Provide the (X, Y) coordinate of the cell's center where the given text is located.  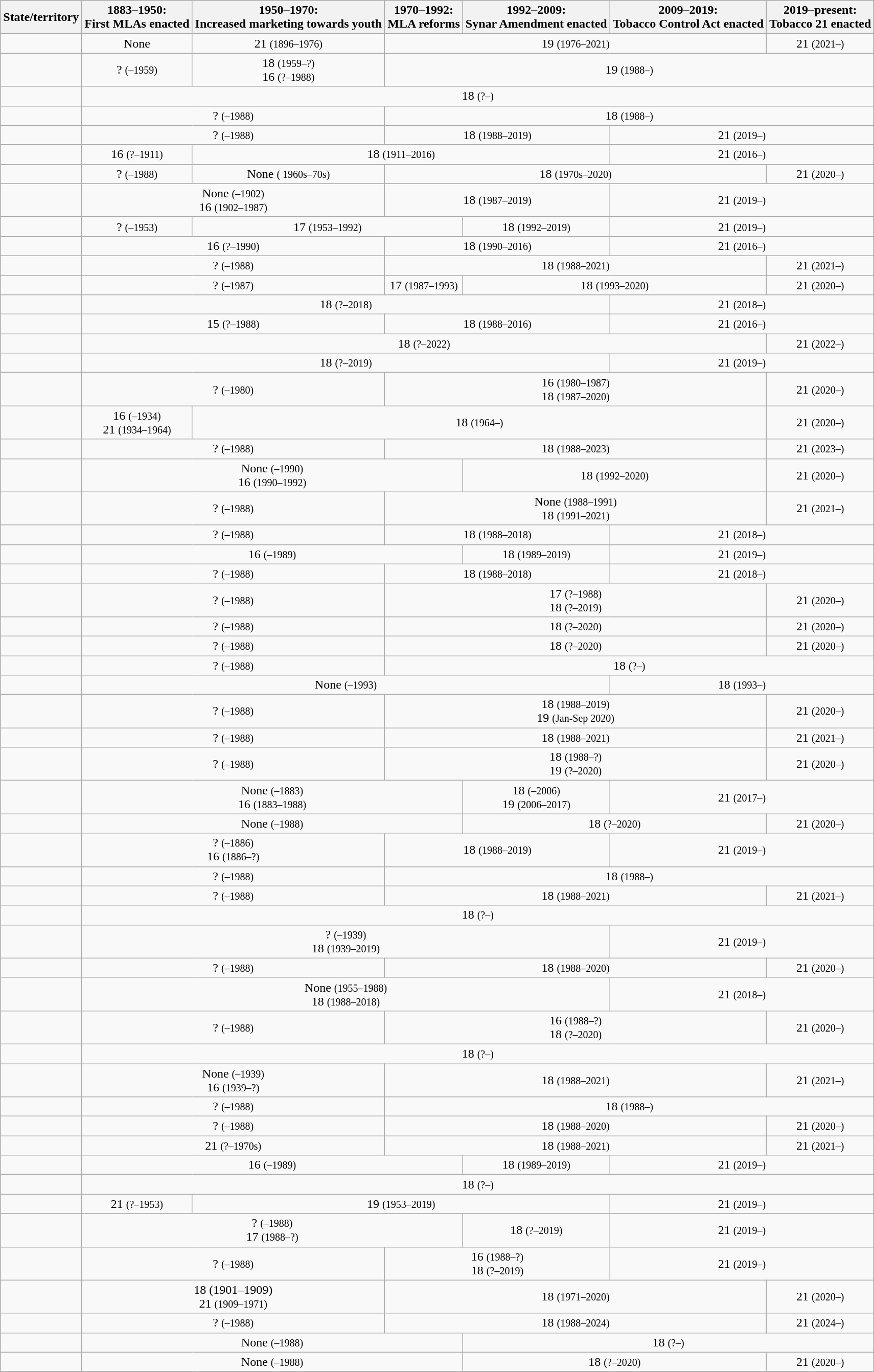
21 (1896–1976) (288, 43)
21 (?–1953) (137, 1204)
None (137, 43)
None (1955–1988) 18 (1988–2018) (346, 994)
? (–1886) 16 (1886–?) (233, 850)
16 (?–1911) (137, 154)
18 (1992–2019) (536, 226)
19 (1988–) (630, 70)
21 (2023–) (820, 449)
None (–1902) 16 (1902–1987) (233, 200)
18 (1993–2020) (614, 285)
1950–1970: Increased marketing towards youth (288, 17)
18 (1987–2019) (498, 200)
? (–1953) (137, 226)
? (–1988) 17 (1988–?) (272, 1230)
None (–1990) 16 (1990–1992) (272, 475)
2009–2019:Tobacco Control Act enacted (688, 17)
16 (1980–1987) 18 (1987–2020) (576, 390)
18 (1988–2016) (498, 324)
18 (1901–1909) 21 (1909–1971) (233, 1296)
18 (1971–2020) (576, 1296)
15 (?–1988) (233, 324)
None (–1883) 16 (1883–1988) (272, 797)
18 (1970s–2020) (576, 174)
18 (1988–2024) (576, 1323)
16 (1988–?) 18 (?–2019) (498, 1264)
None (–1939) 16 (1939–?) (233, 1080)
None (1988–1991) 18 (1991–2021) (576, 508)
? (–1987) (233, 285)
None ( 1960s–70s) (288, 174)
16 (?–1990) (233, 246)
16 (–1934) 21 (1934–1964) (137, 422)
1970–1992: MLA reforms (424, 17)
None (–1993) (346, 685)
State/territory (41, 17)
21 (2017–) (742, 797)
18 (1911–2016) (401, 154)
? (–1980) (233, 390)
17 (?–1988) 18 (?–2019) (576, 600)
19 (1976–2021) (576, 43)
18 (?–2018) (346, 305)
16 (1988–?) 18 (?–2020) (576, 1027)
18 (1959–?) 16 (?–1988) (288, 70)
21 (?–1970s) (233, 1146)
18 (1988–2019) 19 (Jan-Sep 2020) (576, 712)
18 (1993–) (742, 685)
17 (1987–1993) (424, 285)
18 (1988–?) 19 (?–2020) (576, 764)
? (–1939) 18 (1939–2019) (346, 942)
1883–1950:First MLAs enacted (137, 17)
18 (1990–2016) (498, 246)
2019–present:Tobacco 21 enacted (820, 17)
1992–2009: Synar Amendment enacted (536, 17)
18 (1964–) (479, 422)
? (–1959) (137, 70)
17 (1953–1992) (327, 226)
18 (?–2022) (424, 344)
21 (2022–) (820, 344)
18 (1988–2023) (576, 449)
19 (1953–2019) (401, 1204)
18 (–2006) 19 (2006–2017) (536, 797)
21 (2024–) (820, 1323)
18 (1992–2020) (614, 475)
